From the cell containing the given text, extract its center point as [x, y] coordinate. 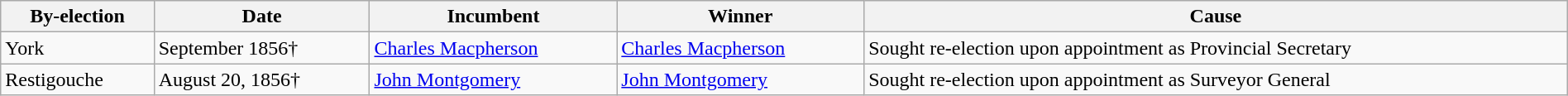
Sought re-election upon appointment as Provincial Secretary [1216, 48]
August 20, 1856† [261, 79]
Incumbent [493, 17]
York [78, 48]
Date [261, 17]
Cause [1216, 17]
Sought re-election upon appointment as Surveyor General [1216, 79]
Restigouche [78, 79]
By-election [78, 17]
September 1856† [261, 48]
Winner [741, 17]
